Locate the cell with the specified text and output its [X, Y] center coordinate. 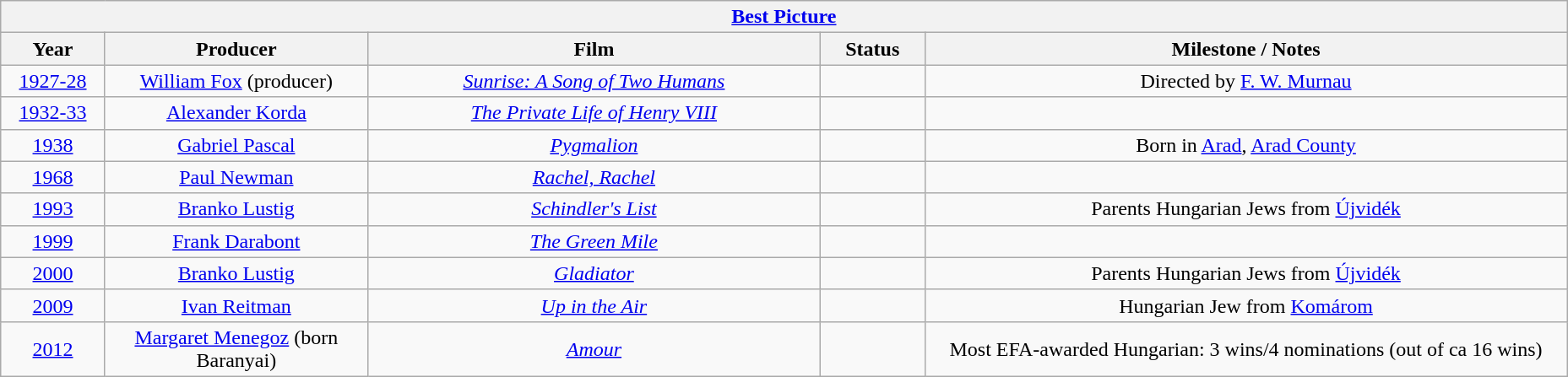
1927-28 [53, 81]
1932-33 [53, 113]
The Private Life of Henry VIII [594, 113]
Margaret Menegoz (born Baranyai) [236, 349]
Paul Newman [236, 177]
1968 [53, 177]
Alexander Korda [236, 113]
Film [594, 49]
Producer [236, 49]
Born in Arad, Arad County [1246, 145]
Year [53, 49]
Amour [594, 349]
2009 [53, 305]
Up in the Air [594, 305]
The Green Mile [594, 241]
Hungarian Jew from Komárom [1246, 305]
Rachel, Rachel [594, 177]
1938 [53, 145]
Sunrise: A Song of Two Humans [594, 81]
Directed by F. W. Murnau [1246, 81]
Gladiator [594, 273]
1999 [53, 241]
William Fox (producer) [236, 81]
Schindler's List [594, 209]
Most EFA-awarded Hungarian: 3 wins/4 nominations (out of ca 16 wins) [1246, 349]
Pygmalion [594, 145]
Frank Darabont [236, 241]
Milestone / Notes [1246, 49]
Ivan Reitman [236, 305]
Status [872, 49]
2000 [53, 273]
Best Picture [784, 17]
Gabriel Pascal [236, 145]
1993 [53, 209]
2012 [53, 349]
